Extract the [X, Y] coordinate from the center of the cell holding the provided text.  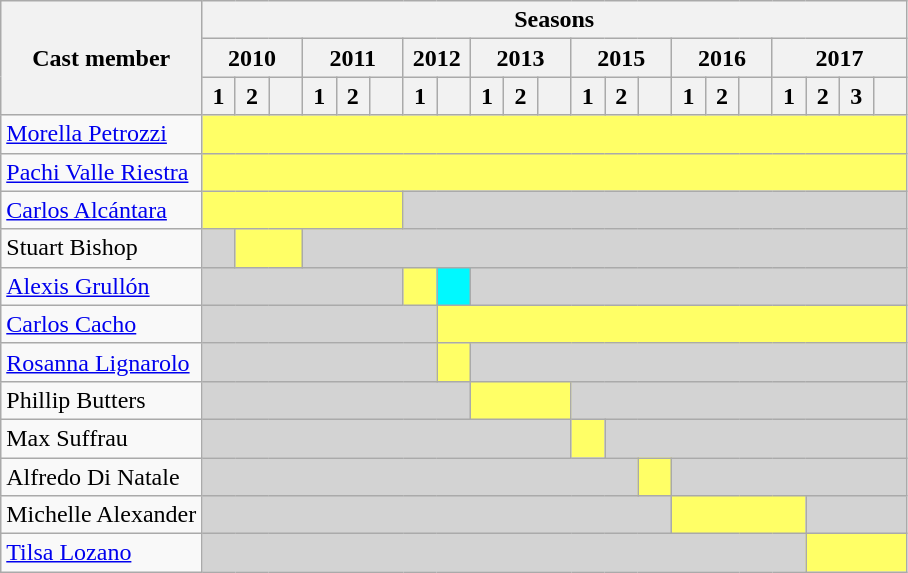
Stuart Bishop [102, 248]
2015 [622, 58]
Pachi Valle Riestra [102, 172]
Carlos Alcántara [102, 210]
Phillip Butters [102, 400]
Rosanna Lignarolo [102, 362]
2010 [252, 58]
Seasons [554, 20]
Carlos Cacho [102, 324]
Max Suffrau [102, 438]
Michelle Alexander [102, 515]
Alfredo Di Natale [102, 477]
2016 [722, 58]
Cast member [102, 58]
2011 [352, 58]
2017 [839, 58]
Tilsa Lozano [102, 553]
Alexis Grullón [102, 286]
3 [856, 96]
2013 [520, 58]
2012 [436, 58]
Morella Petrozzi [102, 134]
